Extract the (x, y) coordinate from the center of the cell holding the provided text.  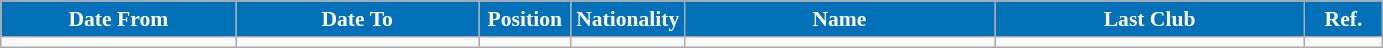
Ref. (1344, 19)
Position (524, 19)
Nationality (628, 19)
Name (839, 19)
Date From (118, 19)
Last Club (1150, 19)
Date To (358, 19)
